Detect which cell encompasses the target text, then output its (X, Y) center coordinate. 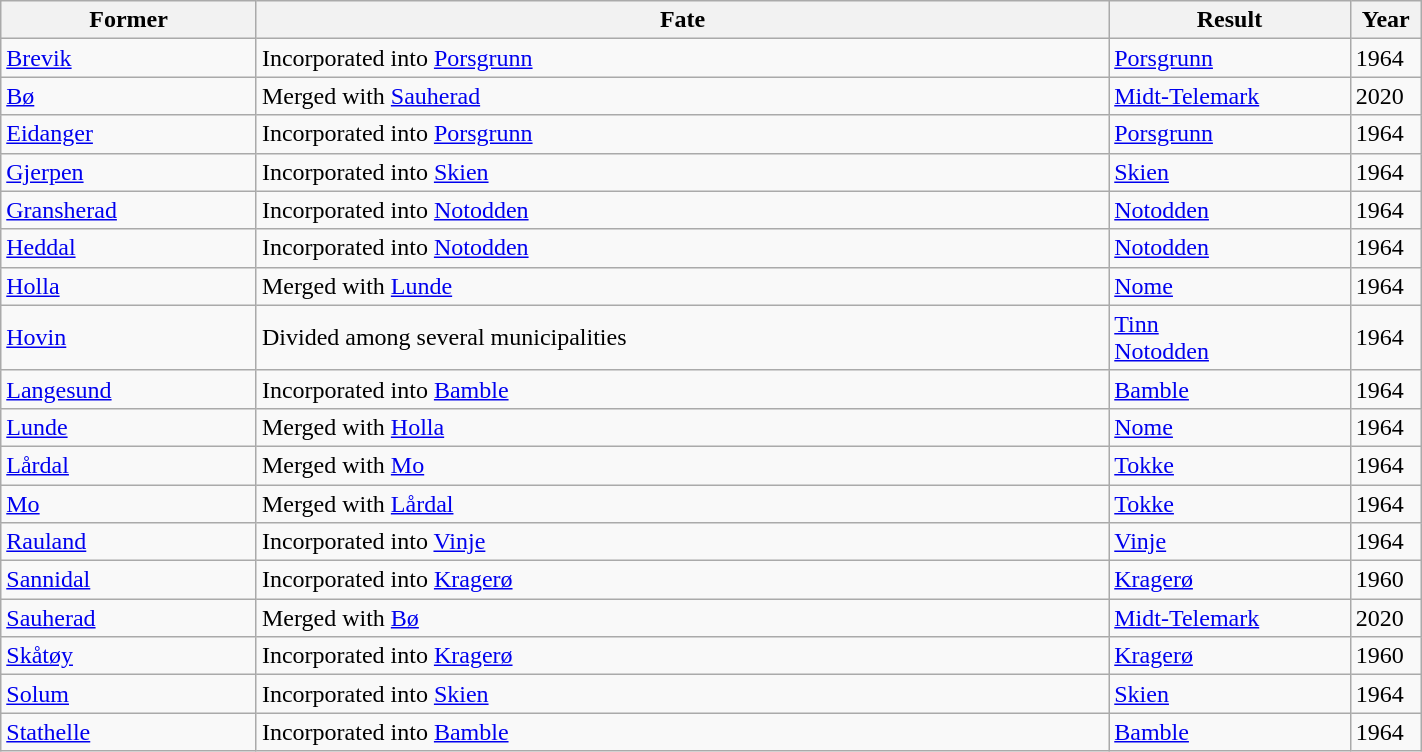
Merged with Mo (682, 465)
Heddal (129, 248)
Hovin (129, 338)
Rauland (129, 542)
Year (1386, 20)
Merged with Lunde (682, 286)
Brevik (129, 58)
Solum (129, 694)
Merged with Bø (682, 618)
Holla (129, 286)
Eidanger (129, 134)
Skåtøy (129, 656)
Sauherad (129, 618)
Lårdal (129, 465)
Vinje (1230, 542)
Fate (682, 20)
Former (129, 20)
Stathelle (129, 732)
Bø (129, 96)
Merged with Lårdal (682, 503)
Merged with Sauherad (682, 96)
Sannidal (129, 580)
Incorporated into Vinje (682, 542)
Mo (129, 503)
Merged with Holla (682, 427)
Divided among several municipalities (682, 338)
Langesund (129, 389)
Lunde (129, 427)
Gjerpen (129, 172)
Gransherad (129, 210)
Result (1230, 20)
Tinn Notodden (1230, 338)
